Locate the cell with the specified text and output its [X, Y] center coordinate. 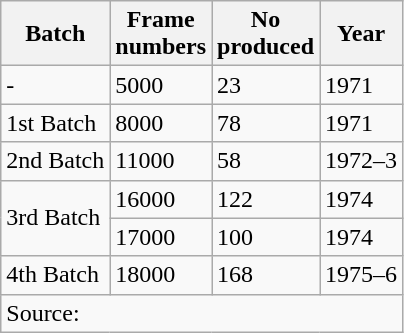
17000 [161, 237]
5000 [161, 85]
8000 [161, 123]
16000 [161, 199]
4th Batch [56, 275]
168 [266, 275]
122 [266, 199]
Source: [202, 313]
100 [266, 237]
Noproduced [266, 34]
18000 [161, 275]
Framenumbers [161, 34]
Batch [56, 34]
1972–3 [362, 161]
2nd Batch [56, 161]
1st Batch [56, 123]
23 [266, 85]
1975–6 [362, 275]
11000 [161, 161]
58 [266, 161]
3rd Batch [56, 218]
Year [362, 34]
- [56, 85]
78 [266, 123]
